Provide the (x, y) coordinate of the cell's center where the given text is located.  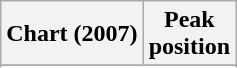
Peakposition (189, 34)
Chart (2007) (72, 34)
